Detect which cell encompasses the target text, then output its (X, Y) center coordinate. 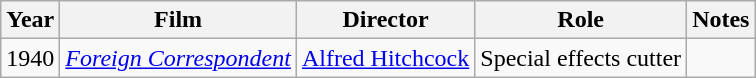
Year (30, 20)
Alfred Hitchcock (385, 58)
Film (178, 20)
Role (581, 20)
Foreign Correspondent (178, 58)
Director (385, 20)
1940 (30, 58)
Notes (721, 20)
Special effects cutter (581, 58)
